Search for the cell housing the specified text and yield its (X, Y) center coordinate. 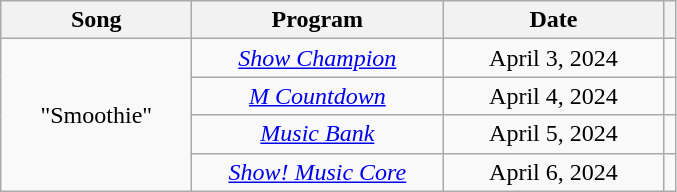
Song (96, 20)
April 5, 2024 (554, 134)
April 4, 2024 (554, 96)
M Countdown (318, 96)
Program (318, 20)
April 6, 2024 (554, 172)
Show! Music Core (318, 172)
"Smoothie" (96, 115)
April 3, 2024 (554, 58)
Music Bank (318, 134)
Show Champion (318, 58)
Date (554, 20)
